Extract the (X, Y) coordinate from the center of the cell holding the provided text.  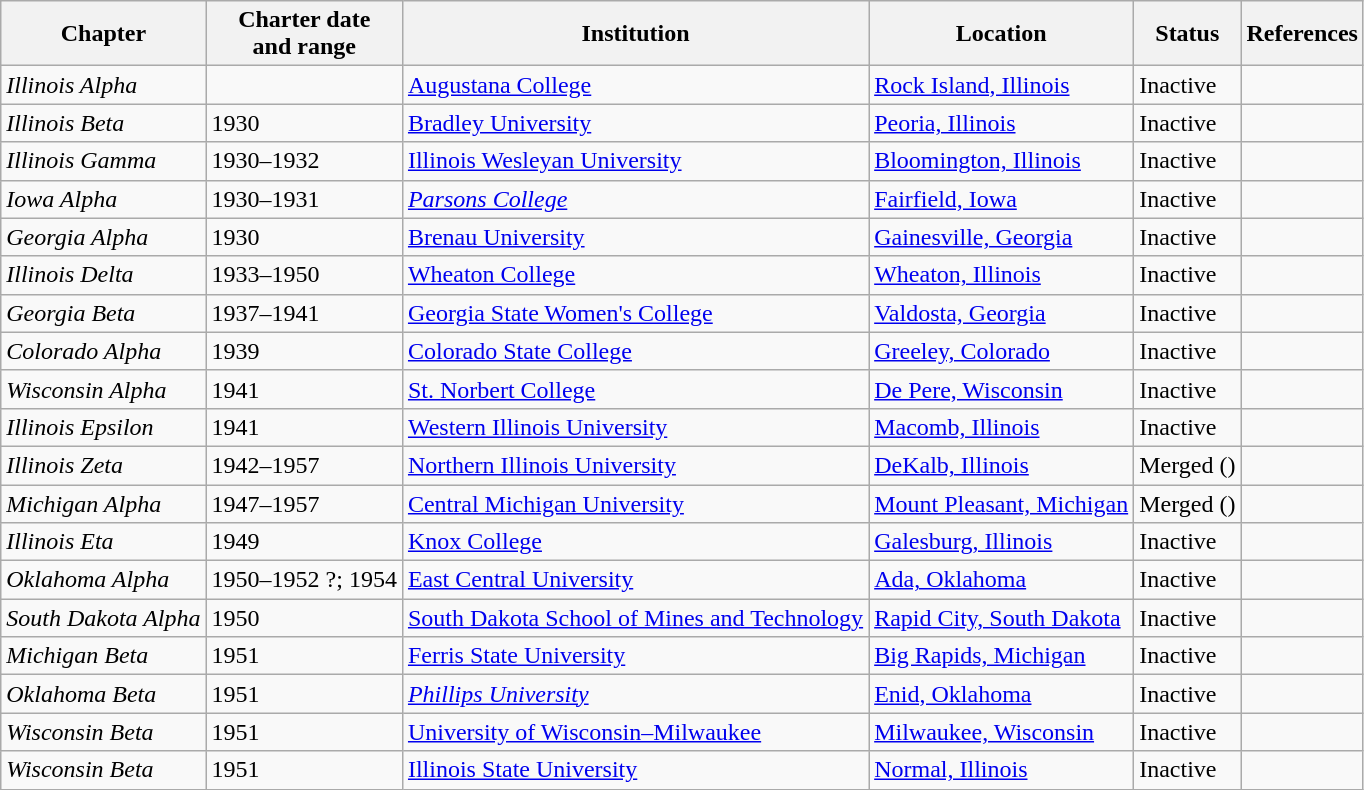
Colorado Alpha (104, 351)
Fairfield, Iowa (1002, 199)
References (1302, 34)
Colorado State College (635, 351)
Brenau University (635, 237)
Bloomington, Illinois (1002, 161)
Milwaukee, Wisconsin (1002, 732)
Valdosta, Georgia (1002, 313)
Phillips University (635, 694)
University of Wisconsin–Milwaukee (635, 732)
Galesburg, Illinois (1002, 542)
1937–1941 (304, 313)
1930–1931 (304, 199)
Bradley University (635, 123)
Location (1002, 34)
Chapter (104, 34)
Enid, Oklahoma (1002, 694)
DeKalb, Illinois (1002, 465)
Macomb, Illinois (1002, 427)
Illinois Eta (104, 542)
Status (1188, 34)
Illinois Delta (104, 275)
Illinois State University (635, 770)
Iowa Alpha (104, 199)
Wheaton, Illinois (1002, 275)
Georgia State Women's College (635, 313)
Central Michigan University (635, 503)
De Pere, Wisconsin (1002, 389)
1942–1957 (304, 465)
Illinois Alpha (104, 85)
East Central University (635, 580)
Northern Illinois University (635, 465)
Oklahoma Beta (104, 694)
Wisconsin Alpha (104, 389)
St. Norbert College (635, 389)
Illinois Gamma (104, 161)
Augustana College (635, 85)
1950 (304, 618)
Illinois Wesleyan University (635, 161)
Rapid City, South Dakota (1002, 618)
South Dakota School of Mines and Technology (635, 618)
1949 (304, 542)
Institution (635, 34)
Knox College (635, 542)
1933–1950 (304, 275)
1950–1952 ?; 1954 (304, 580)
Greeley, Colorado (1002, 351)
Rock Island, Illinois (1002, 85)
Mount Pleasant, Michigan (1002, 503)
Michigan Alpha (104, 503)
Ada, Oklahoma (1002, 580)
Gainesville, Georgia (1002, 237)
Big Rapids, Michigan (1002, 656)
Georgia Beta (104, 313)
Illinois Beta (104, 123)
Michigan Beta (104, 656)
1930–1932 (304, 161)
Charter dateand range (304, 34)
Georgia Alpha (104, 237)
Illinois Zeta (104, 465)
Oklahoma Alpha (104, 580)
South Dakota Alpha (104, 618)
Peoria, Illinois (1002, 123)
Ferris State University (635, 656)
1947–1957 (304, 503)
Western Illinois University (635, 427)
1939 (304, 351)
Wheaton College (635, 275)
Parsons College (635, 199)
Normal, Illinois (1002, 770)
Illinois Epsilon (104, 427)
